Scan for the cell matching the given text and deliver its [x, y] coordinate at center. 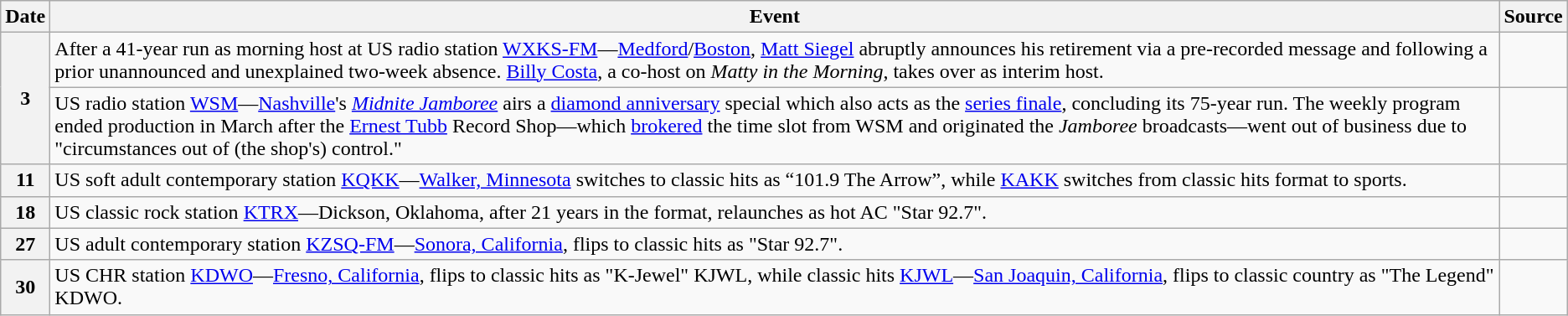
11 [25, 180]
Date [25, 17]
27 [25, 244]
18 [25, 212]
30 [25, 287]
US classic rock station KTRX—Dickson, Oklahoma, after 21 years in the format, relaunches as hot AC "Star 92.7". [775, 212]
Source [1533, 17]
Event [775, 17]
US adult contemporary station KZSQ-FM—Sonora, California, flips to classic hits as "Star 92.7". [775, 244]
3 [25, 99]
